Extract the (x, y) coordinate from the center of the cell holding the provided text.  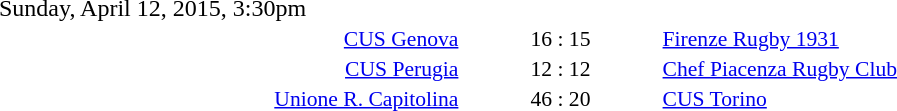
12 : 12 (560, 68)
16 : 15 (560, 38)
